Return [x, y] of the center of cell containing provided text 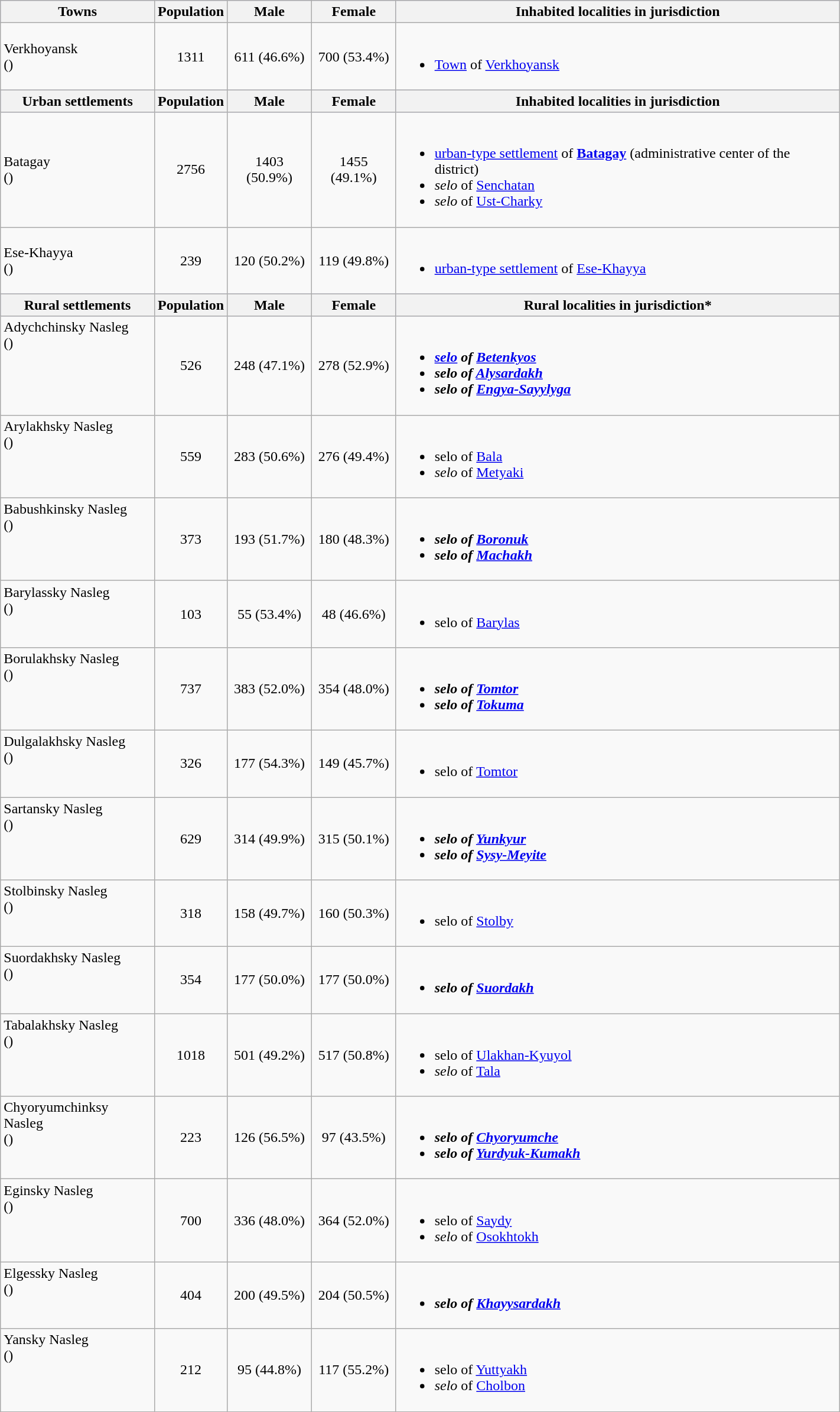
354 (48.0%) [353, 689]
selo of Boronukselo of Machakh [618, 539]
Verkhoyansk() [78, 57]
selo of Yunkyurselo of Sysy-Meyite [618, 838]
314 (49.9%) [269, 838]
55 (53.4%) [269, 614]
700 (53.4%) [353, 57]
737 [190, 689]
selo of Tomtor [618, 764]
629 [190, 838]
urban-type settlement of Ese-Khayya [618, 260]
200 (49.5%) [269, 1296]
95 (44.8%) [269, 1370]
117 (55.2%) [353, 1370]
336 (48.0%) [269, 1221]
selo of Stolby [618, 914]
364 (52.0%) [353, 1221]
Chyoryumchinksy Nasleg() [78, 1138]
501 (49.2%) [269, 1055]
404 [190, 1296]
160 (50.3%) [353, 914]
383 (52.0%) [269, 689]
Urban settlements [78, 101]
283 (50.6%) [269, 456]
126 (56.5%) [269, 1138]
212 [190, 1370]
Borulakhsky Nasleg() [78, 689]
120 (50.2%) [269, 260]
526 [190, 365]
Stolbinsky Nasleg() [78, 914]
223 [190, 1138]
2756 [190, 170]
selo of Ulakhan-Kyuyolselo of Tala [618, 1055]
selo of Tomtorselo of Tokuma [618, 689]
103 [190, 614]
204 (50.5%) [353, 1296]
Tabalakhsky Nasleg() [78, 1055]
selo of Khayysardakh [618, 1296]
248 (47.1%) [269, 365]
Eginsky Nasleg() [78, 1221]
1311 [190, 57]
517 (50.8%) [353, 1055]
selo of Suordakh [618, 980]
urban-type settlement of Batagay (administrative center of the district)selo of Senchatanselo of Ust-Charky [618, 170]
selo of Balaselo of Metyaki [618, 456]
Dulgalakhsky Nasleg() [78, 764]
158 (49.7%) [269, 914]
Elgessky Nasleg() [78, 1296]
Yansky Nasleg() [78, 1370]
559 [190, 456]
119 (49.8%) [353, 260]
278 (52.9%) [353, 365]
180 (48.3%) [353, 539]
1018 [190, 1055]
97 (43.5%) [353, 1138]
Town of Verkhoyansk [618, 57]
Arylakhsky Nasleg() [78, 456]
315 (50.1%) [353, 838]
193 (51.7%) [269, 539]
Sartansky Nasleg() [78, 838]
selo of Chyoryumcheselo of Yurdyuk-Kumakh [618, 1138]
611 (46.6%) [269, 57]
Rural localities in jurisdiction* [618, 305]
Rural settlements [78, 305]
selo of Betenkyosselo of Alysardakhselo of Engya-Sayylyga [618, 365]
276 (49.4%) [353, 456]
Ese-Khayya() [78, 260]
selo of Barylas [618, 614]
Batagay() [78, 170]
373 [190, 539]
selo of Yuttyakhselo of Cholbon [618, 1370]
Babushkinsky Nasleg() [78, 539]
177 (54.3%) [269, 764]
Suordakhsky Nasleg() [78, 980]
48 (46.6%) [353, 614]
318 [190, 914]
700 [190, 1221]
Towns [78, 12]
Adychchinsky Nasleg() [78, 365]
1403 (50.9%) [269, 170]
354 [190, 980]
Barylassky Nasleg() [78, 614]
239 [190, 260]
1455 (49.1%) [353, 170]
326 [190, 764]
149 (45.7%) [353, 764]
selo of Saydyselo of Osokhtokh [618, 1221]
